Return the [X, Y] coordinate for the center point of the cell that contains the specified text.  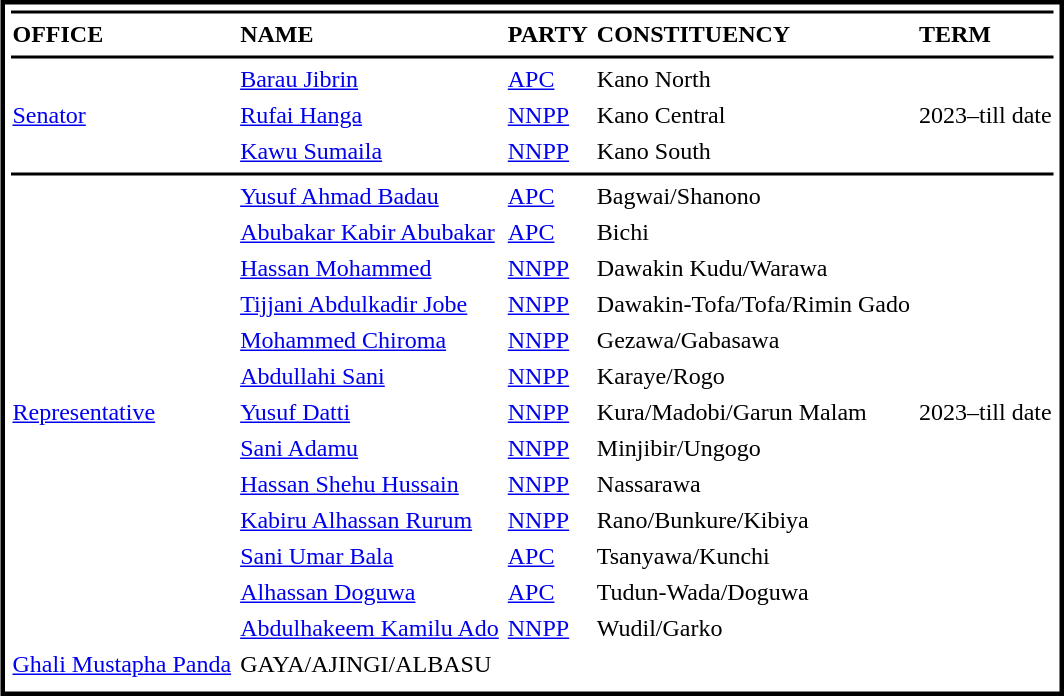
Mohammed Chiroma [370, 341]
Alhassan Doguwa [370, 593]
Abdulhakeem Kamilu Ado [370, 629]
Minjibir/Ungogo [753, 449]
Sani Adamu [370, 449]
Yusuf Datti [370, 413]
Tudun-Wada/Doguwa [753, 593]
Hassan Shehu Hussain [370, 485]
Kura/Madobi/Garun Malam [753, 413]
Dawakin-Tofa/Tofa/Rimin Gado [753, 305]
Dawakin Kudu/Warawa [753, 269]
Kano North [753, 79]
Representative [122, 413]
Sani Umar Bala [370, 557]
PARTY [548, 35]
Senator [122, 115]
Bagwai/Shanono [753, 197]
Rufai Hanga [370, 115]
Tsanyawa/Kunchi [753, 557]
Kawu Sumaila [370, 151]
Kabiru Alhassan Rurum [370, 521]
CONSTITUENCY [753, 35]
Kano South [753, 151]
Tijjani Abdulkadir Jobe [370, 305]
Wudil/Garko [753, 629]
Kano Central [753, 115]
Abdullahi Sani [370, 377]
Nassarawa [753, 485]
TERM [986, 35]
Barau Jibrin [370, 79]
Hassan Mohammed [370, 269]
Karaye/Rogo [753, 377]
Rano/Bunkure/Kibiya [753, 521]
Yusuf Ahmad Badau [370, 197]
Bichi [753, 233]
Ghali Mustapha Panda [122, 665]
NAME [370, 35]
Gezawa/Gabasawa [753, 341]
OFFICE [122, 35]
GAYA/AJINGI/ALBASU [370, 665]
Abubakar Kabir Abubakar [370, 233]
